Locate the cell with the specified text and output its [X, Y] center coordinate. 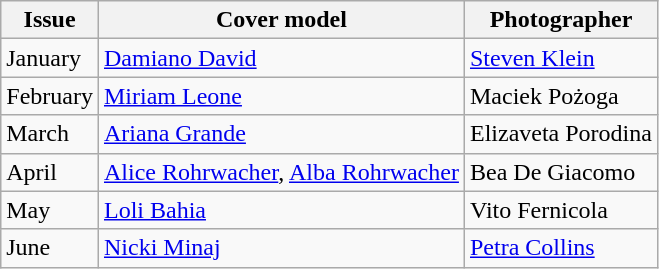
Alice Rohrwacher, Alba Rohrwacher [281, 172]
January [50, 58]
Steven Klein [560, 58]
Miriam Leone [281, 96]
Damiano David [281, 58]
Maciek Pożoga [560, 96]
April [50, 172]
Ariana Grande [281, 134]
March [50, 134]
Bea De Giacomo [560, 172]
Issue [50, 20]
Loli Bahia [281, 210]
February [50, 96]
May [50, 210]
Elizaveta Porodina [560, 134]
Vito Fernicola [560, 210]
Cover model [281, 20]
June [50, 248]
Nicki Minaj [281, 248]
Photographer [560, 20]
Petra Collins [560, 248]
